Provide the (X, Y) coordinate of the cell's center where the given text is located.  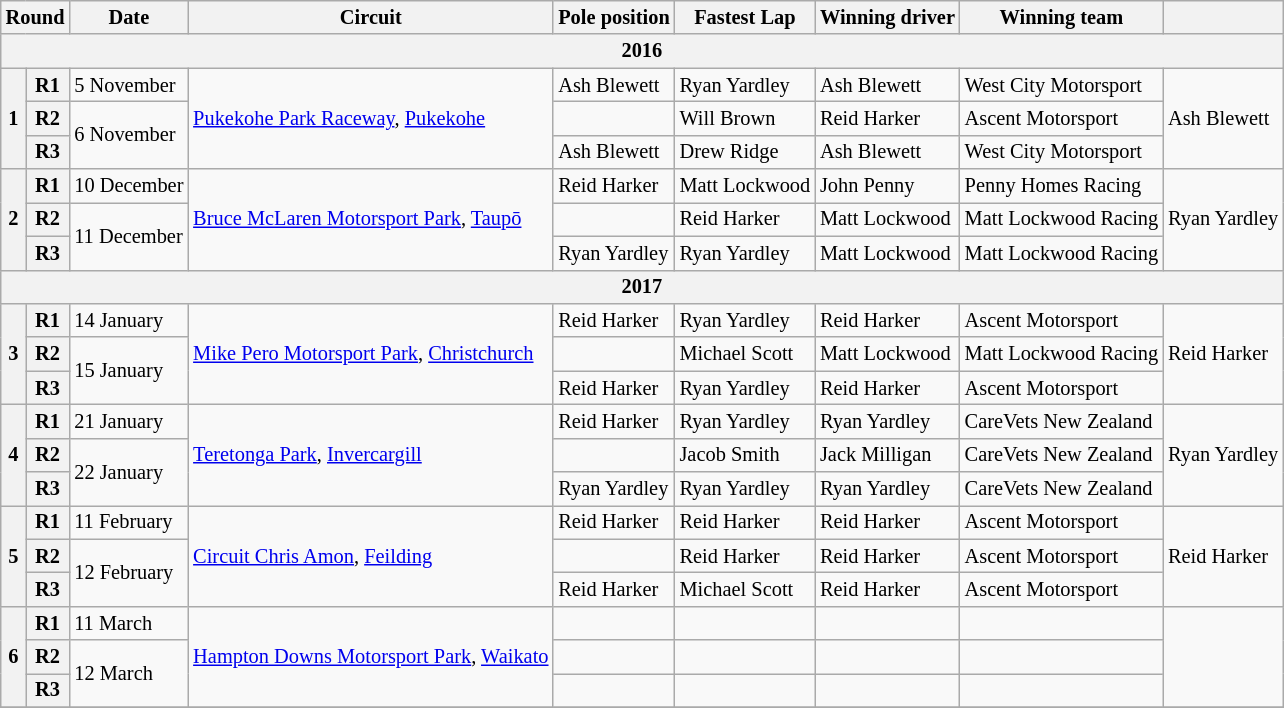
Penny Homes Racing (1062, 186)
Round (36, 17)
11 December (128, 236)
Fastest Lap (745, 17)
14 January (128, 320)
Teretonga Park, Invercargill (370, 454)
6 (14, 656)
10 December (128, 186)
5 (14, 556)
12 February (128, 572)
Pole position (614, 17)
4 (14, 454)
1 (14, 118)
2016 (642, 51)
Hampton Downs Motorsport Park, Waikato (370, 656)
11 February (128, 522)
2017 (642, 287)
Pukekohe Park Raceway, Pukekohe (370, 118)
2 (14, 220)
Bruce McLaren Motorsport Park, Taupō (370, 220)
12 March (128, 674)
Will Brown (745, 118)
21 January (128, 421)
15 January (128, 370)
Mike Pero Motorsport Park, Christchurch (370, 354)
Circuit (370, 17)
6 November (128, 134)
Drew Ridge (745, 152)
Circuit Chris Amon, Feilding (370, 556)
Jacob Smith (745, 455)
Winning team (1062, 17)
Winning driver (888, 17)
11 March (128, 623)
3 (14, 354)
John Penny (888, 186)
5 November (128, 85)
Date (128, 17)
22 January (128, 472)
Jack Milligan (888, 455)
